Detect which cell encompasses the target text, then output its [x, y] center coordinate. 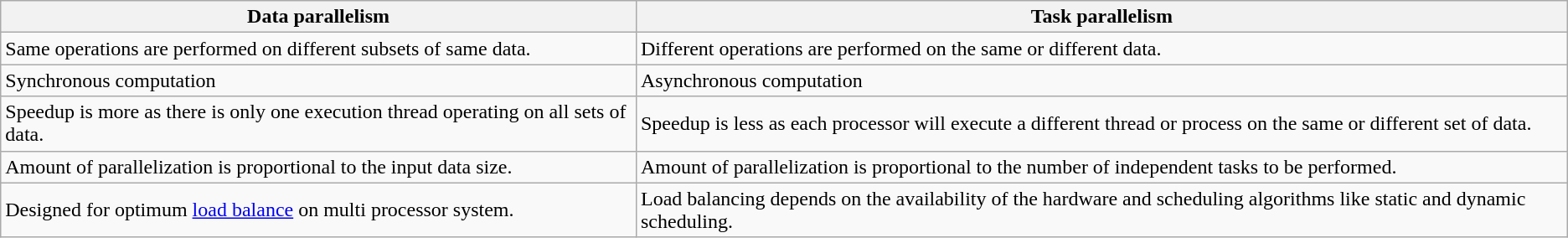
Data parallelism [318, 17]
Same operations are performed on different subsets of same data. [318, 49]
Designed for optimum load balance on multi processor system. [318, 210]
Speedup is less as each processor will execute a different thread or process on the same or different set of data. [1101, 124]
Synchronous computation [318, 80]
Amount of parallelization is proportional to the number of independent tasks to be performed. [1101, 167]
Asynchronous computation [1101, 80]
Load balancing depends on the availability of the hardware and scheduling algorithms like static and dynamic scheduling. [1101, 210]
Amount of parallelization is proportional to the input data size. [318, 167]
Speedup is more as there is only one execution thread operating on all sets of data. [318, 124]
Task parallelism [1101, 17]
Different operations are performed on the same or different data. [1101, 49]
